Identify which cell holds the provided text, then report its [X, Y] central coordinate. 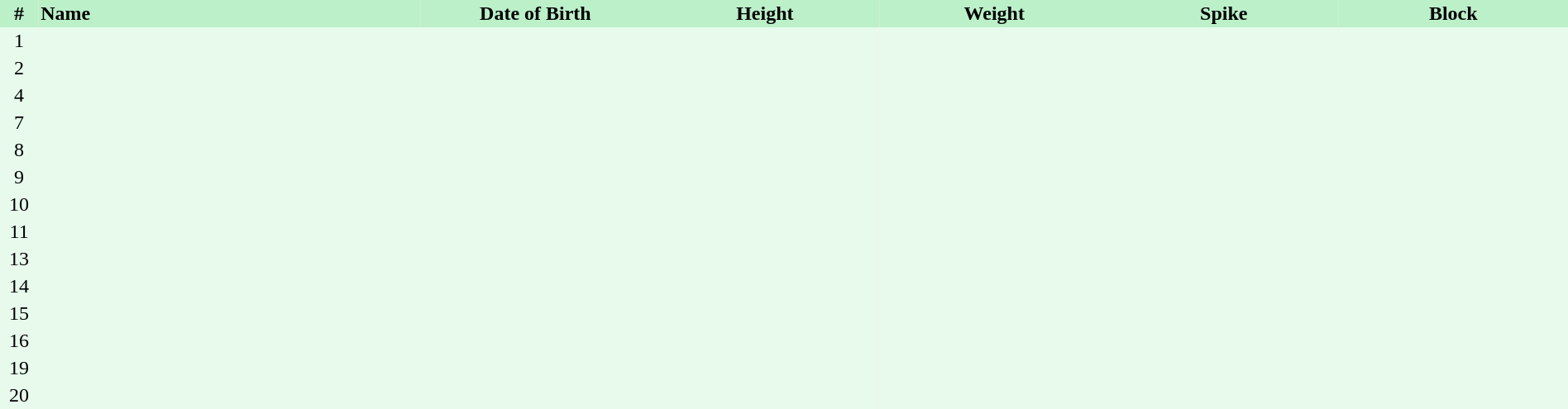
4 [19, 96]
Height [764, 13]
Weight [994, 13]
11 [19, 231]
16 [19, 340]
Block [1453, 13]
1 [19, 41]
19 [19, 369]
Date of Birth [536, 13]
15 [19, 314]
Spike [1224, 13]
7 [19, 122]
Name [229, 13]
8 [19, 150]
20 [19, 395]
10 [19, 205]
14 [19, 286]
13 [19, 259]
2 [19, 68]
9 [19, 177]
# [19, 13]
